Provide the (X, Y) coordinate of the cell's center where the given text is located.  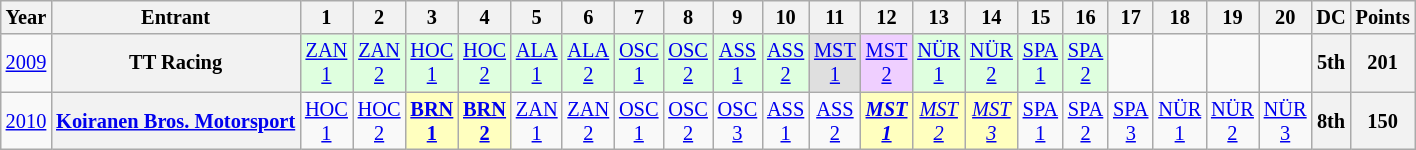
5 (537, 17)
Points (1383, 17)
BRN1 (432, 121)
9 (738, 17)
ALA2 (588, 63)
16 (1086, 17)
18 (1180, 17)
BRN2 (484, 121)
TT Racing (176, 63)
Koiranen Bros. Motorsport (176, 121)
20 (1286, 17)
2 (380, 17)
3 (432, 17)
7 (638, 17)
14 (992, 17)
11 (835, 17)
12 (887, 17)
150 (1383, 121)
5th (1330, 63)
1 (326, 17)
19 (1232, 17)
ALA1 (537, 63)
13 (938, 17)
NÜR3 (1286, 121)
6 (588, 17)
15 (1040, 17)
Year (26, 17)
10 (786, 17)
8 (688, 17)
OSC3 (738, 121)
2010 (26, 121)
4 (484, 17)
8th (1330, 121)
MST3 (992, 121)
DC (1330, 17)
Entrant (176, 17)
2009 (26, 63)
201 (1383, 63)
17 (1130, 17)
SPA3 (1130, 121)
